Identify which cell holds the provided text, then report its (x, y) central coordinate. 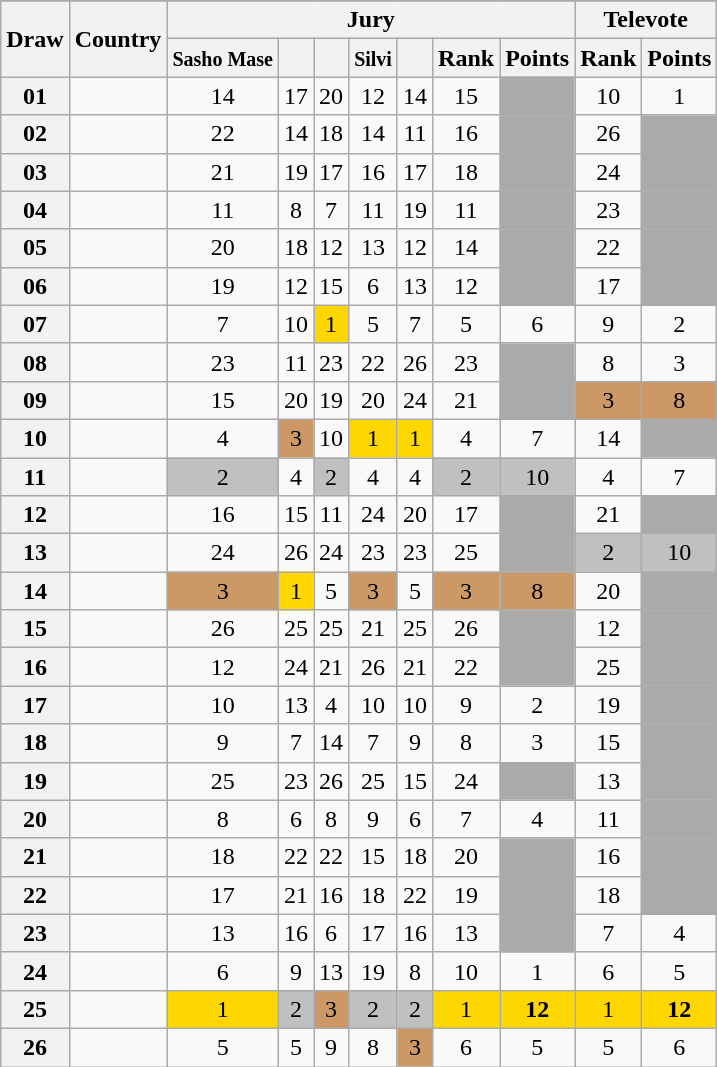
02 (35, 134)
08 (35, 362)
Country (118, 39)
01 (35, 96)
04 (35, 210)
05 (35, 248)
06 (35, 286)
03 (35, 172)
Jury (371, 20)
Draw (35, 39)
09 (35, 400)
Televote (646, 20)
Sasho Mase (223, 58)
Silvi (374, 58)
07 (35, 324)
